For the text-containing cell, return its midpoint in [X, Y] coordinate format. 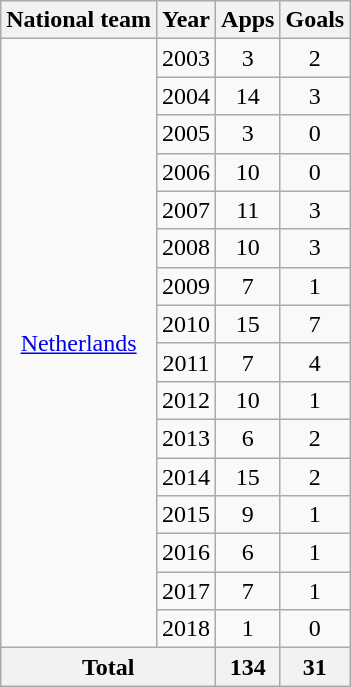
2007 [186, 210]
2008 [186, 248]
2011 [186, 362]
9 [248, 515]
Apps [248, 20]
Total [108, 667]
11 [248, 210]
National team [79, 20]
4 [315, 362]
2015 [186, 515]
Goals [315, 20]
14 [248, 96]
2018 [186, 629]
2016 [186, 553]
31 [315, 667]
Netherlands [79, 344]
134 [248, 667]
2017 [186, 591]
2010 [186, 324]
2006 [186, 172]
2004 [186, 96]
2005 [186, 134]
2014 [186, 477]
2013 [186, 438]
2003 [186, 58]
2009 [186, 286]
Year [186, 20]
2012 [186, 400]
